Pinpoint the cell where the given text exists, returning its (X, Y) midpoint coordinate. 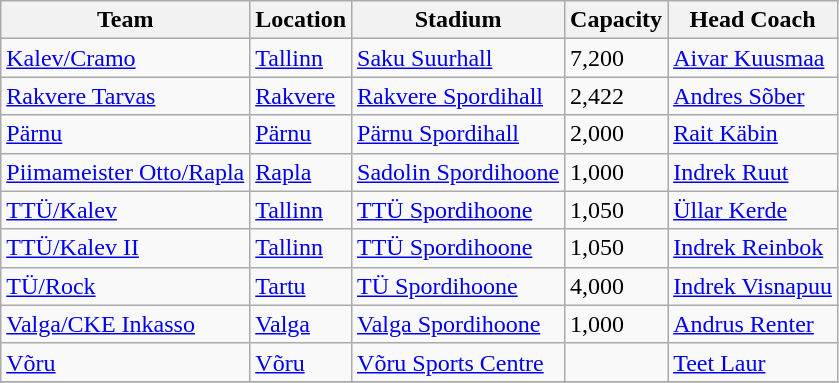
Saku Suurhall (458, 58)
4,000 (616, 286)
Team (126, 20)
Üllar Kerde (753, 210)
Võru Sports Centre (458, 362)
Location (301, 20)
Aivar Kuusmaa (753, 58)
Indrek Reinbok (753, 248)
Rapla (301, 172)
Teet Laur (753, 362)
Valga/CKE Inkasso (126, 324)
Andres Sõber (753, 96)
TÜ Spordihoone (458, 286)
TTÜ/Kalev (126, 210)
Kalev/Cramo (126, 58)
TTÜ/Kalev II (126, 248)
2,422 (616, 96)
Rakvere Tarvas (126, 96)
Indrek Visnapuu (753, 286)
Indrek Ruut (753, 172)
Rait Käbin (753, 134)
Sadolin Spordihoone (458, 172)
2,000 (616, 134)
Rakvere (301, 96)
Andrus Renter (753, 324)
7,200 (616, 58)
Pärnu Spordihall (458, 134)
Head Coach (753, 20)
TÜ/Rock (126, 286)
Stadium (458, 20)
Valga (301, 324)
Rakvere Spordihall (458, 96)
Valga Spordihoone (458, 324)
Piimameister Otto/Rapla (126, 172)
Tartu (301, 286)
Capacity (616, 20)
